Extract the (X, Y) coordinate from the center of the cell holding the provided text.  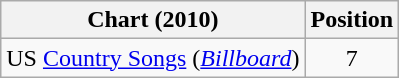
7 (352, 58)
Position (352, 20)
US Country Songs (Billboard) (153, 58)
Chart (2010) (153, 20)
